Return [x, y] of the center of cell containing provided text 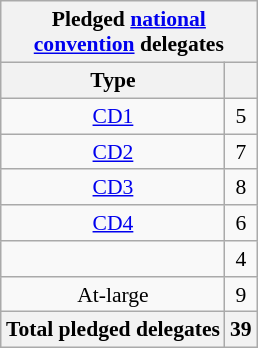
4 [241, 259]
9 [241, 294]
CD1 [113, 116]
CD4 [113, 223]
39 [241, 330]
Type [113, 80]
Pledged nationalconvention delegates [129, 32]
8 [241, 187]
CD2 [113, 152]
5 [241, 116]
Total pledged delegates [113, 330]
At-large [113, 294]
7 [241, 152]
CD3 [113, 187]
6 [241, 223]
